Pinpoint the cell where the given text exists, returning its [X, Y] midpoint coordinate. 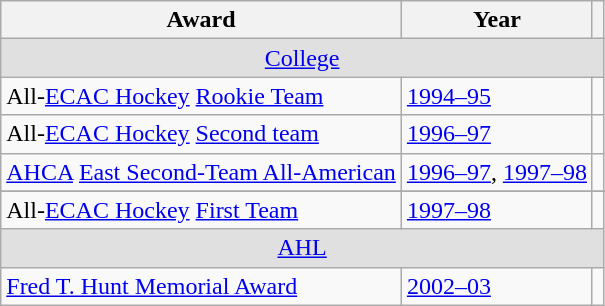
1996–97 [496, 134]
Fred T. Hunt Memorial Award [202, 286]
All-ECAC Hockey Rookie Team [202, 96]
All-ECAC Hockey Second team [202, 134]
Award [202, 20]
1996–97, 1997–98 [496, 172]
AHCA East Second-Team All-American [202, 172]
Year [496, 20]
1994–95 [496, 96]
1997–98 [496, 210]
College [302, 58]
All-ECAC Hockey First Team [202, 210]
AHL [302, 248]
2002–03 [496, 286]
